Capture the cell that displays the provided text and extract its [x, y] central coordinate. 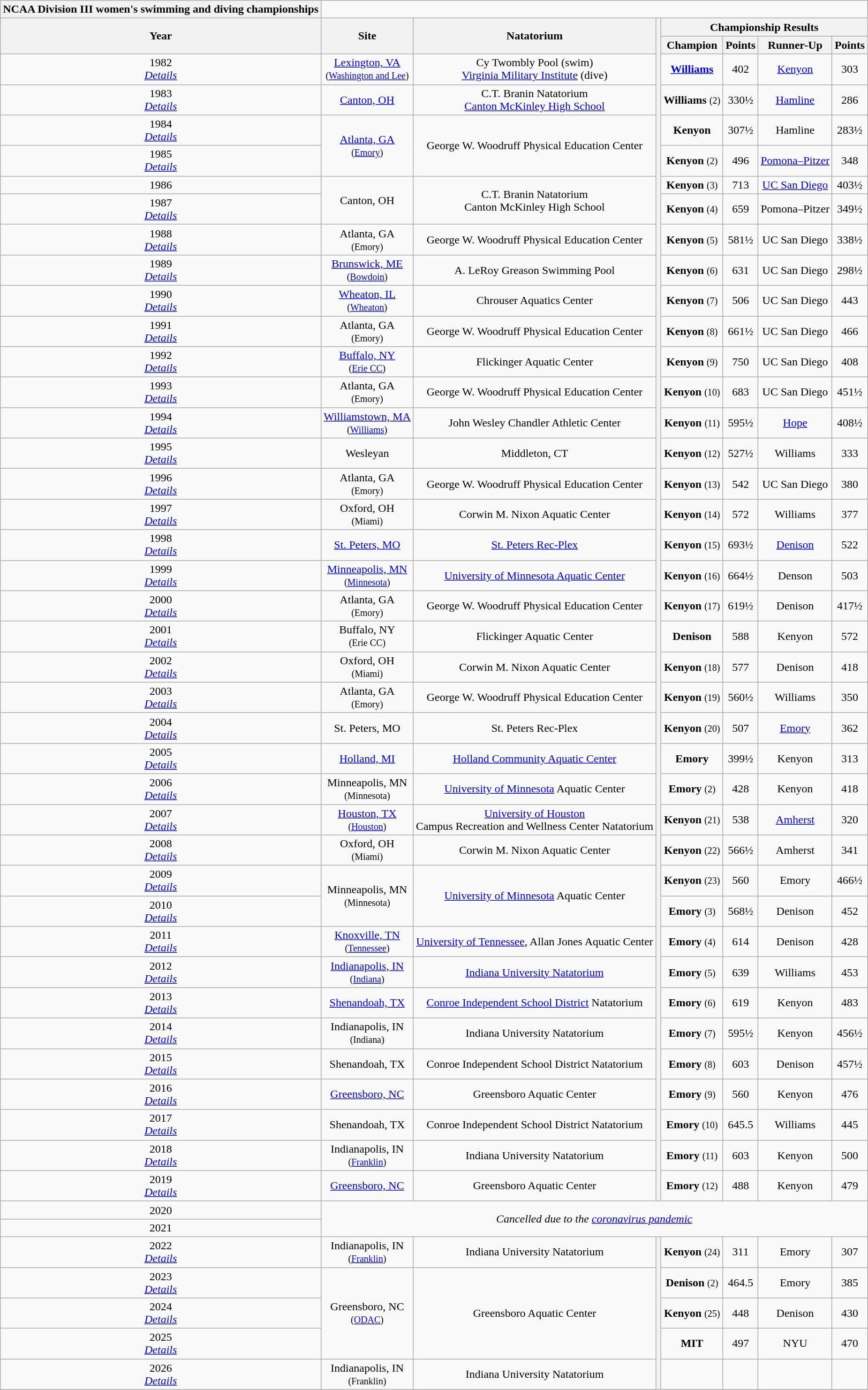
664½ [741, 575]
2012Details [161, 972]
2014Details [161, 1033]
2025Details [161, 1344]
1996Details [161, 484]
2009Details [161, 881]
496 [741, 160]
Site [368, 36]
476 [850, 1094]
Kenyon (10) [692, 392]
1984Details [161, 130]
Lexington, VA(Washington and Lee) [368, 69]
286 [850, 99]
307½ [741, 130]
Kenyon (15) [692, 545]
Kenyon (16) [692, 575]
350 [850, 697]
457½ [850, 1064]
311 [741, 1252]
303 [850, 69]
348 [850, 160]
2019Details [161, 1186]
614 [741, 942]
Williams (2) [692, 99]
Kenyon (25) [692, 1314]
445 [850, 1125]
466 [850, 331]
453 [850, 972]
577 [741, 667]
693½ [741, 545]
Williamstown, MA(Williams) [368, 423]
Emory (9) [692, 1094]
1993Details [161, 392]
645.5 [741, 1125]
385 [850, 1283]
1982Details [161, 69]
Kenyon (22) [692, 850]
Kenyon (11) [692, 423]
713 [741, 185]
542 [741, 484]
Emory (11) [692, 1155]
1994Details [161, 423]
313 [850, 758]
2017Details [161, 1125]
448 [741, 1314]
619 [741, 1003]
Knoxville, TN(Tennessee) [368, 942]
483 [850, 1003]
1991Details [161, 331]
Emory (4) [692, 942]
NCAA Division III women's swimming and diving championships [161, 9]
2008Details [161, 850]
1990Details [161, 300]
402 [741, 69]
2021 [161, 1228]
Kenyon (17) [692, 606]
Chrouser Aquatics Center [535, 300]
Middleton, CT [535, 453]
451½ [850, 392]
Emory (7) [692, 1033]
2013Details [161, 1003]
683 [741, 392]
298½ [850, 270]
Runner-Up [795, 45]
Emory (2) [692, 789]
2022Details [161, 1252]
Kenyon (2) [692, 160]
Champion [692, 45]
Kenyon (14) [692, 514]
2006Details [161, 789]
408 [850, 362]
377 [850, 514]
2002Details [161, 667]
Kenyon (4) [692, 209]
2000Details [161, 606]
333 [850, 453]
NYU [795, 1344]
522 [850, 545]
470 [850, 1344]
Kenyon (5) [692, 239]
University of Tennessee, Allan Jones Aquatic Center [535, 942]
456½ [850, 1033]
Kenyon (13) [692, 484]
Wheaton, IL(Wheaton) [368, 300]
659 [741, 209]
408½ [850, 423]
Kenyon (24) [692, 1252]
1986 [161, 185]
Kenyon (3) [692, 185]
2001Details [161, 636]
University of HoustonCampus Recreation and Wellness Center Natatorium [535, 819]
362 [850, 728]
2016Details [161, 1094]
Kenyon (19) [692, 697]
Emory (5) [692, 972]
1997Details [161, 514]
527½ [741, 453]
Cy Twombly Pool (swim)Virginia Military Institute (dive) [535, 69]
Kenyon (9) [692, 362]
464.5 [741, 1283]
2003Details [161, 697]
452 [850, 911]
750 [741, 362]
661½ [741, 331]
560½ [741, 697]
443 [850, 300]
Year [161, 36]
2005Details [161, 758]
Greensboro, NC(ODAC) [368, 1314]
Emory (6) [692, 1003]
1983Details [161, 99]
2023Details [161, 1283]
581½ [741, 239]
500 [850, 1155]
1985Details [161, 160]
497 [741, 1344]
1998Details [161, 545]
2007Details [161, 819]
380 [850, 484]
430 [850, 1314]
1995Details [161, 453]
Kenyon (21) [692, 819]
320 [850, 819]
403½ [850, 185]
349½ [850, 209]
A. LeRoy Greason Swimming Pool [535, 270]
Houston, TX(Houston) [368, 819]
Emory (10) [692, 1125]
2024Details [161, 1314]
Emory (3) [692, 911]
Kenyon (7) [692, 300]
Kenyon (12) [692, 453]
2020 [161, 1210]
John Wesley Chandler Athletic Center [535, 423]
2018Details [161, 1155]
Wesleyan [368, 453]
2015Details [161, 1064]
Holland, MI [368, 758]
Kenyon (23) [692, 881]
283½ [850, 130]
Denison (2) [692, 1283]
2026Details [161, 1375]
Hope [795, 423]
506 [741, 300]
503 [850, 575]
488 [741, 1186]
399½ [741, 758]
338½ [850, 239]
507 [741, 728]
Kenyon (8) [692, 331]
341 [850, 850]
Holland Community Aquatic Center [535, 758]
Kenyon (20) [692, 728]
619½ [741, 606]
Brunswick, ME(Bowdoin) [368, 270]
417½ [850, 606]
639 [741, 972]
Cancelled due to the coronavirus pandemic [595, 1219]
Emory (12) [692, 1186]
1987Details [161, 209]
Natatorium [535, 36]
631 [741, 270]
307 [850, 1252]
MIT [692, 1344]
2004Details [161, 728]
466½ [850, 881]
1988Details [161, 239]
Denson [795, 575]
1999Details [161, 575]
479 [850, 1186]
568½ [741, 911]
2010Details [161, 911]
1992Details [161, 362]
538 [741, 819]
1989Details [161, 270]
588 [741, 636]
330½ [741, 99]
Emory (8) [692, 1064]
Kenyon (6) [692, 270]
Kenyon (18) [692, 667]
566½ [741, 850]
2011Details [161, 942]
Championship Results [764, 27]
